From the cell containing the given text, extract its center point as [x, y] coordinate. 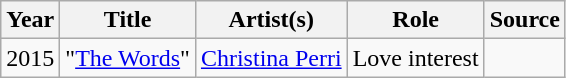
"The Words" [128, 58]
Source [524, 20]
Love interest [416, 58]
Year [30, 20]
2015 [30, 58]
Artist(s) [271, 20]
Title [128, 20]
Christina Perri [271, 58]
Role [416, 20]
